Identify which cell holds the provided text, then report its (x, y) central coordinate. 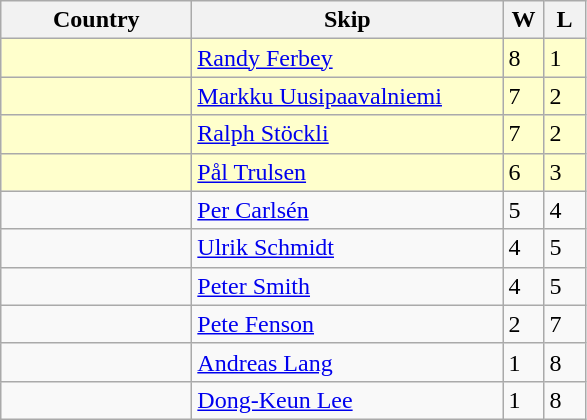
Country (96, 20)
L (564, 20)
Ulrik Schmidt (348, 248)
Dong-Keun Lee (348, 400)
3 (564, 172)
6 (524, 172)
Skip (348, 20)
Peter Smith (348, 286)
Ralph Stöckli (348, 134)
Andreas Lang (348, 362)
Pete Fenson (348, 324)
W (524, 20)
Per Carlsén (348, 210)
Markku Uusipaavalniemi (348, 96)
Pål Trulsen (348, 172)
Randy Ferbey (348, 58)
